From the cell containing the given text, extract its center point as (x, y) coordinate. 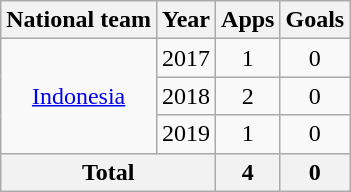
Total (108, 172)
Year (186, 20)
2018 (186, 96)
Apps (248, 20)
Goals (315, 20)
2 (248, 96)
4 (248, 172)
2017 (186, 58)
Indonesia (79, 96)
2019 (186, 134)
National team (79, 20)
